Provide the [x, y] coordinate of the cell's center where the given text is located.  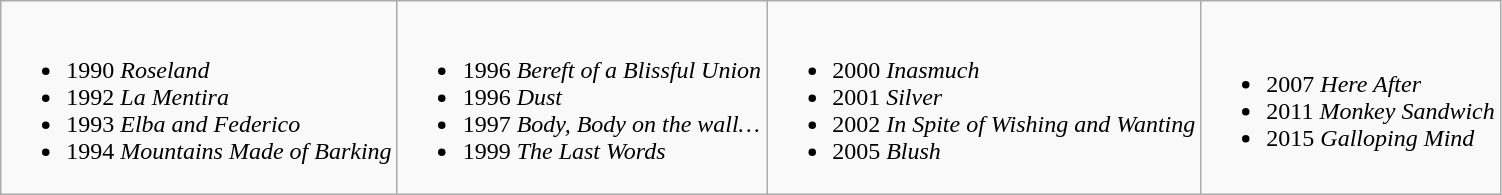
2000 Inasmuch2001 Silver2002 In Spite of Wishing and Wanting2005 Blush [984, 98]
2007 Here After2011 Monkey Sandwich2015 Galloping Mind [1350, 98]
1996 Bereft of a Blissful Union1996 Dust1997 Body, Body on the wall…1999 The Last Words [582, 98]
1990 Roseland1992 La Mentira1993 Elba and Federico1994 Mountains Made of Barking [199, 98]
